For the text-containing cell, return its midpoint in [X, Y] coordinate format. 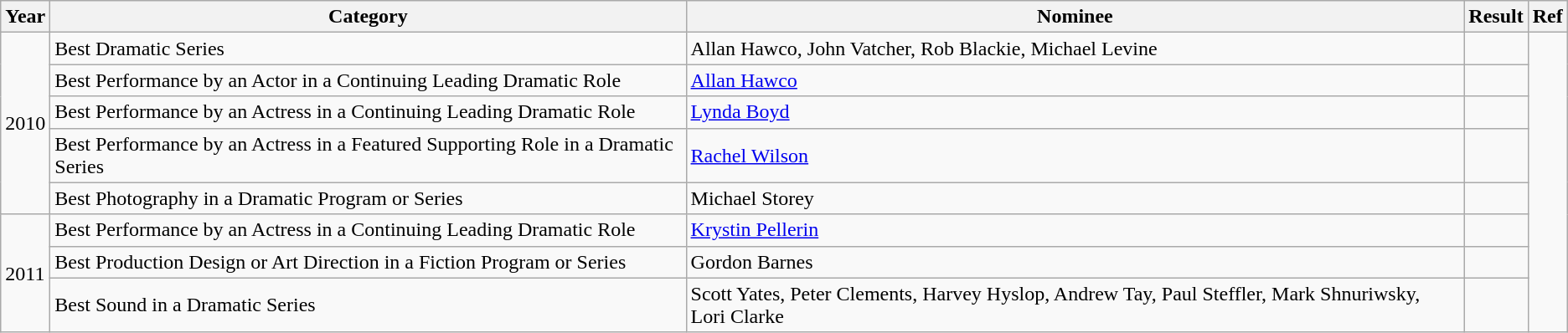
2010 [25, 124]
Allan Hawco, John Vatcher, Rob Blackie, Michael Levine [1075, 49]
Gordon Barnes [1075, 262]
Result [1496, 17]
Best Photography in a Dramatic Program or Series [369, 198]
Best Performance by an Actress in a Featured Supporting Role in a Dramatic Series [369, 156]
Best Production Design or Art Direction in a Fiction Program or Series [369, 262]
Michael Storey [1075, 198]
Allan Hawco [1075, 80]
Year [25, 17]
Rachel Wilson [1075, 156]
Nominee [1075, 17]
Category [369, 17]
2011 [25, 273]
Krystin Pellerin [1075, 230]
Best Sound in a Dramatic Series [369, 305]
Best Dramatic Series [369, 49]
Ref [1548, 17]
Lynda Boyd [1075, 112]
Scott Yates, Peter Clements, Harvey Hyslop, Andrew Tay, Paul Steffler, Mark Shnuriwsky, Lori Clarke [1075, 305]
Best Performance by an Actor in a Continuing Leading Dramatic Role [369, 80]
